Extract the (X, Y) coordinate from the center of the cell holding the provided text.  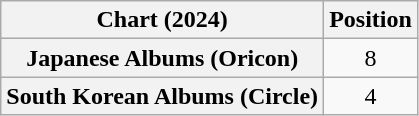
South Korean Albums (Circle) (162, 96)
Chart (2024) (162, 20)
Position (371, 20)
Japanese Albums (Oricon) (162, 58)
4 (371, 96)
8 (371, 58)
